Detect which cell encompasses the target text, then output its (x, y) center coordinate. 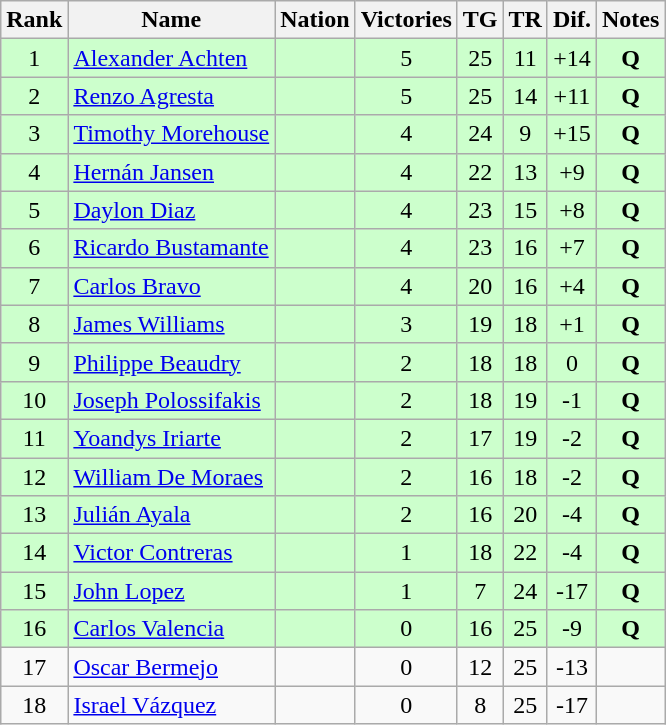
Ricardo Bustamante (172, 248)
+1 (572, 324)
Carlos Valencia (172, 629)
Timothy Morehouse (172, 134)
Joseph Polossifakis (172, 400)
+14 (572, 58)
Julián Ayala (172, 515)
Yoandys Iriarte (172, 438)
+11 (572, 96)
TR (525, 20)
+15 (572, 134)
Philippe Beaudry (172, 362)
Renzo Agresta (172, 96)
Israel Vázquez (172, 705)
Hernán Jansen (172, 172)
Daylon Diaz (172, 210)
+8 (572, 210)
+4 (572, 286)
John Lopez (172, 591)
Oscar Bermejo (172, 667)
Dif. (572, 20)
-1 (572, 400)
Carlos Bravo (172, 286)
10 (34, 400)
William De Moraes (172, 477)
Victor Contreras (172, 553)
Alexander Achten (172, 58)
Rank (34, 20)
Victories (406, 20)
6 (34, 248)
+7 (572, 248)
Nation (315, 20)
James Williams (172, 324)
-13 (572, 667)
+9 (572, 172)
Name (172, 20)
Notes (630, 20)
TG (480, 20)
-9 (572, 629)
